Pinpoint the cell where the given text exists, returning its [X, Y] midpoint coordinate. 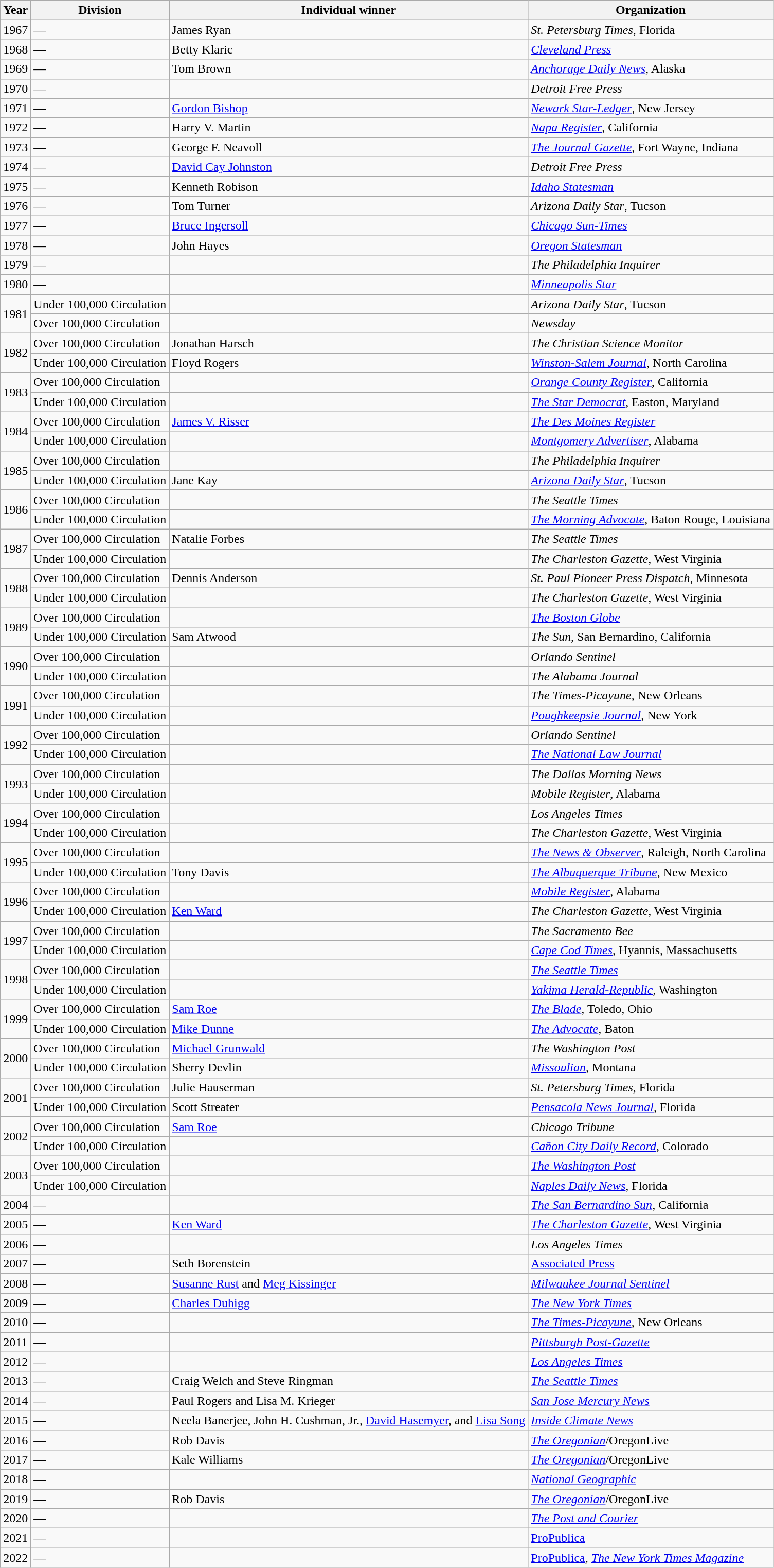
Division [100, 10]
2007 [15, 1264]
Minneapolis Star [651, 285]
Montgomery Advertiser, Alabama [651, 441]
1974 [15, 167]
1989 [15, 627]
1979 [15, 265]
Newsday [651, 324]
Neela Banerjee, John H. Cushman, Jr., David Hasemyer, and Lisa Song [349, 1420]
1983 [15, 392]
Pittsburgh Post-Gazette [651, 1342]
1997 [15, 941]
1967 [15, 30]
2014 [15, 1401]
Kenneth Robison [349, 186]
1970 [15, 89]
Jane Kay [349, 480]
1984 [15, 431]
Orange County Register, California [651, 382]
Gordon Bishop [349, 108]
1973 [15, 147]
Organization [651, 10]
ProPublica, The New York Times Magazine [651, 1558]
James Ryan [349, 30]
Individual winner [349, 10]
Tom Turner [349, 206]
Anchorage Daily News, Alaska [651, 69]
Oregon Statesman [651, 245]
Yakima Herald-Republic, Washington [651, 990]
2019 [15, 1499]
1976 [15, 206]
Paul Rogers and Lisa M. Krieger [349, 1401]
The Advocate, Baton [651, 1029]
The Post and Courier [651, 1519]
Idaho Statesman [651, 186]
1969 [15, 69]
2020 [15, 1519]
2002 [15, 1136]
Winston-Salem Journal, North Carolina [651, 363]
1993 [15, 784]
The San Bernardino Sun, California [651, 1205]
Sam Atwood [349, 637]
ProPublica [651, 1538]
Seth Borenstein [349, 1264]
2009 [15, 1303]
The Star Democrat, Easton, Maryland [651, 402]
The Dallas Morning News [651, 774]
Natalie Forbes [349, 539]
1986 [15, 509]
Scott Streater [349, 1107]
Charles Duhigg [349, 1303]
The Journal Gazette, Fort Wayne, Indiana [651, 147]
Associated Press [651, 1264]
Chicago Sun-Times [651, 225]
Tom Brown [349, 69]
Naples Daily News, Florida [651, 1185]
The Morning Advocate, Baton Rouge, Louisiana [651, 519]
2003 [15, 1175]
Susanne Rust and Meg Kissinger [349, 1283]
Inside Climate News [651, 1420]
National Geographic [651, 1479]
2018 [15, 1479]
Cape Cod Times, Hyannis, Massachusetts [651, 950]
2012 [15, 1362]
James V. Risser [349, 421]
1982 [15, 353]
1975 [15, 186]
Cañon City Daily Record, Colorado [651, 1146]
Mike Dunne [349, 1029]
The Blade, Toledo, Ohio [651, 1009]
1995 [15, 862]
Pensacola News Journal, Florida [651, 1107]
John Hayes [349, 245]
2006 [15, 1244]
Sherry Devlin [349, 1068]
Kale Williams [349, 1459]
The Sacramento Bee [651, 931]
1988 [15, 588]
The Albuquerque Tribune, New Mexico [651, 872]
Cleveland Press [651, 49]
1987 [15, 549]
Michael Grunwald [349, 1048]
Betty Klaric [349, 49]
2010 [15, 1323]
2017 [15, 1459]
1971 [15, 108]
Year [15, 10]
Tony Davis [349, 872]
Napa Register, California [651, 128]
1998 [15, 980]
The Sun, San Bernardino, California [651, 637]
Newark Star-Ledger, New Jersey [651, 108]
1990 [15, 666]
1996 [15, 902]
2021 [15, 1538]
The Des Moines Register [651, 421]
Julie Hauserman [349, 1087]
Jonathan Harsch [349, 343]
2001 [15, 1097]
The News & Observer, Raleigh, North Carolina [651, 852]
The New York Times [651, 1303]
2016 [15, 1440]
Chicago Tribune [651, 1126]
1968 [15, 49]
1991 [15, 706]
2005 [15, 1225]
2000 [15, 1058]
Missoulian, Montana [651, 1068]
1981 [15, 314]
1999 [15, 1019]
David Cay Johnston [349, 167]
Craig Welch and Steve Ringman [349, 1381]
1980 [15, 285]
1985 [15, 470]
The Christian Science Monitor [651, 343]
2008 [15, 1283]
1972 [15, 128]
George F. Neavoll [349, 147]
2011 [15, 1342]
St. Paul Pioneer Press Dispatch, Minnesota [651, 578]
Floyd Rogers [349, 363]
The National Law Journal [651, 754]
1977 [15, 225]
2013 [15, 1381]
Dennis Anderson [349, 578]
1994 [15, 823]
Milwaukee Journal Sentinel [651, 1283]
The Boston Globe [651, 618]
1992 [15, 745]
2022 [15, 1558]
The Alabama Journal [651, 676]
1978 [15, 245]
Bruce Ingersoll [349, 225]
Poughkeepsie Journal, New York [651, 715]
2015 [15, 1420]
Harry V. Martin [349, 128]
2004 [15, 1205]
San Jose Mercury News [651, 1401]
